Determine the (X, Y) coordinate at the center of the cell enclosing the given text.  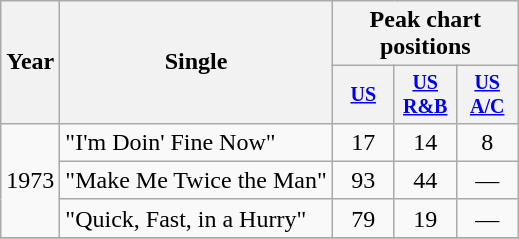
US (363, 94)
"Make Me Twice the Man" (196, 180)
19 (425, 218)
17 (363, 142)
Single (196, 62)
USR&B (425, 94)
"I'm Doin' Fine Now" (196, 142)
USA/C (487, 94)
8 (487, 142)
Year (30, 62)
1973 (30, 180)
44 (425, 180)
Peak chart positions (425, 34)
14 (425, 142)
"Quick, Fast, in a Hurry" (196, 218)
93 (363, 180)
79 (363, 218)
